Provide the (x, y) coordinate of the cell's center where the given text is located.  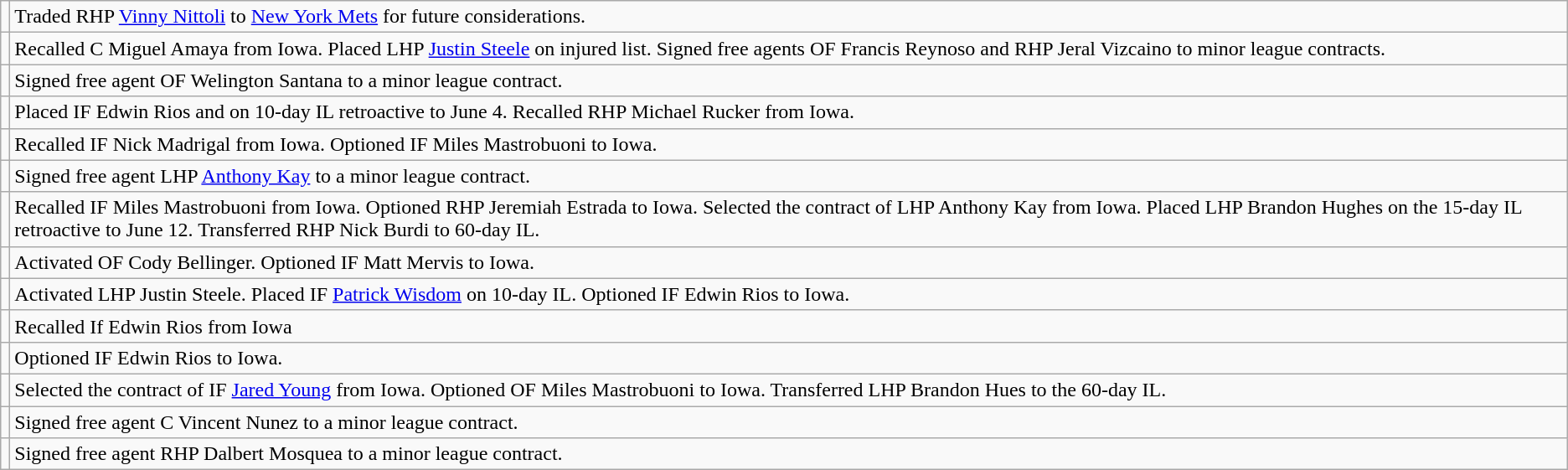
Signed free agent RHP Dalbert Mosquea to a minor league contract. (789, 454)
Activated LHP Justin Steele. Placed IF Patrick Wisdom on 10-day IL. Optioned IF Edwin Rios to Iowa. (789, 294)
Recalled If Edwin Rios from Iowa (789, 326)
Signed free agent C Vincent Nunez to a minor league contract. (789, 421)
Placed IF Edwin Rios and on 10-day IL retroactive to June 4. Recalled RHP Michael Rucker from Iowa. (789, 112)
Selected the contract of IF Jared Young from Iowa. Optioned OF Miles Mastrobuoni to Iowa. Transferred LHP Brandon Hues to the 60-day IL. (789, 390)
Optioned IF Edwin Rios to Iowa. (789, 358)
Signed free agent OF Welington Santana to a minor league contract. (789, 80)
Recalled IF Nick Madrigal from Iowa. Optioned IF Miles Mastrobuoni to Iowa. (789, 144)
Traded RHP Vinny Nittoli to New York Mets for future considerations. (789, 17)
Activated OF Cody Bellinger. Optioned IF Matt Mervis to Iowa. (789, 262)
Signed free agent LHP Anthony Kay to a minor league contract. (789, 176)
